Determine the (X, Y) coordinate at the center of the cell enclosing the given text.  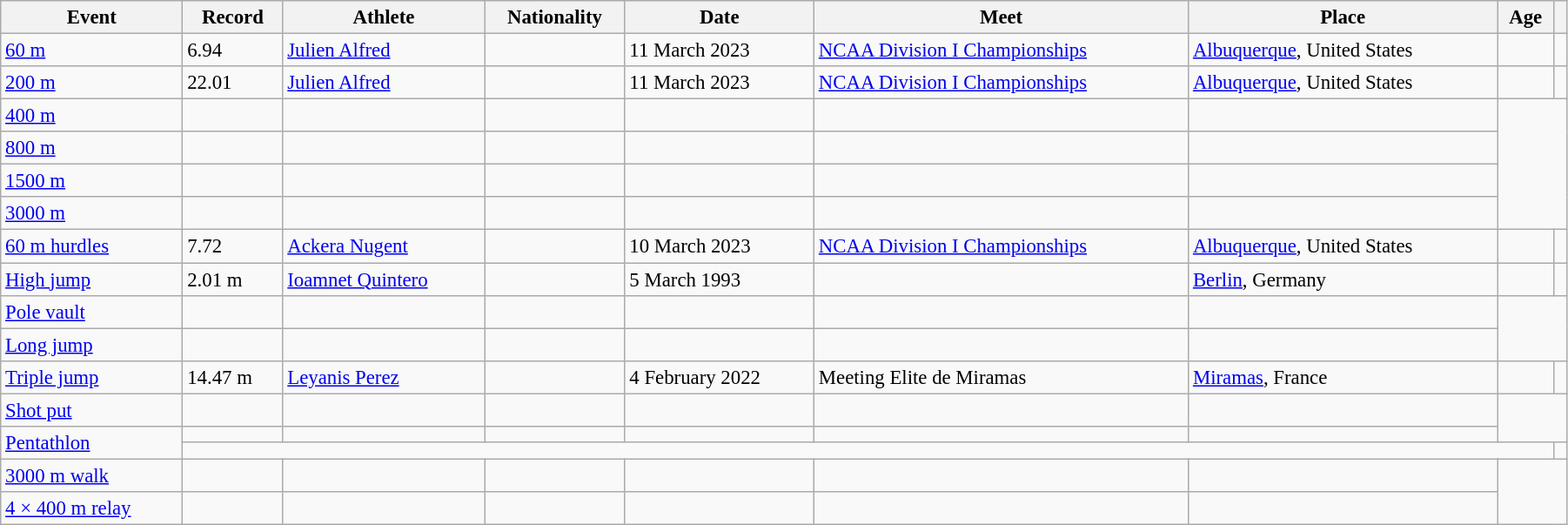
Shot put (92, 410)
400 m (92, 116)
Meeting Elite de Miramas (1002, 377)
7.72 (233, 246)
800 m (92, 148)
Record (233, 17)
Long jump (92, 345)
Date (719, 17)
Athlete (384, 17)
200 m (92, 83)
Berlin, Germany (1344, 279)
22.01 (233, 83)
5 March 1993 (719, 279)
60 m hurdles (92, 246)
Meet (1002, 17)
Leyanis Perez (384, 377)
4 February 2022 (719, 377)
Pole vault (92, 312)
Pentathlon (92, 443)
Event (92, 17)
3000 m (92, 213)
High jump (92, 279)
Nationality (555, 17)
10 March 2023 (719, 246)
1500 m (92, 181)
Place (1344, 17)
4 × 400 m relay (92, 508)
2.01 m (233, 279)
Miramas, France (1344, 377)
60 m (92, 50)
Ackera Nugent (384, 246)
Age (1526, 17)
6.94 (233, 50)
Ioamnet Quintero (384, 279)
14.47 m (233, 377)
Triple jump (92, 377)
3000 m walk (92, 475)
